From the cell containing the given text, extract its center point as [x, y] coordinate. 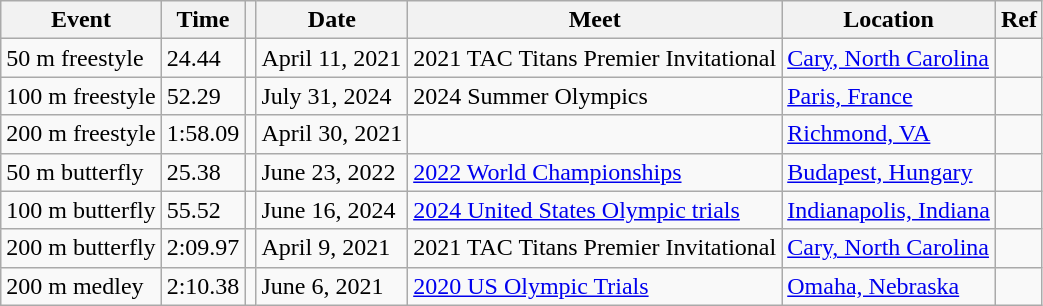
June 23, 2022 [332, 172]
200 m medley [81, 286]
2020 US Olympic Trials [595, 286]
50 m freestyle [81, 58]
Indianapolis, Indiana [889, 210]
2:10.38 [203, 286]
Location [889, 20]
50 m butterfly [81, 172]
2024 United States Olympic trials [595, 210]
52.29 [203, 96]
June 16, 2024 [332, 210]
Omaha, Nebraska [889, 286]
Budapest, Hungary [889, 172]
24.44 [203, 58]
April 11, 2021 [332, 58]
April 30, 2021 [332, 134]
200 m freestyle [81, 134]
2022 World Championships [595, 172]
1:58.09 [203, 134]
Ref [1018, 20]
Event [81, 20]
April 9, 2021 [332, 248]
55.52 [203, 210]
100 m butterfly [81, 210]
June 6, 2021 [332, 286]
Meet [595, 20]
Time [203, 20]
2:09.97 [203, 248]
25.38 [203, 172]
Richmond, VA [889, 134]
Paris, France [889, 96]
100 m freestyle [81, 96]
July 31, 2024 [332, 96]
2024 Summer Olympics [595, 96]
200 m butterfly [81, 248]
Date [332, 20]
